Scan for the cell matching the given text and deliver its (x, y) coordinate at center. 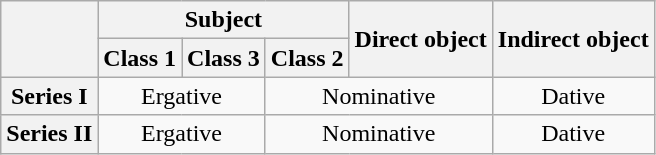
Indirect object (573, 39)
Direct object (420, 39)
Class 2 (307, 58)
Class 3 (224, 58)
Series II (50, 134)
Class 1 (140, 58)
Subject (224, 20)
Series I (50, 96)
